Capture the cell that displays the provided text and extract its (x, y) central coordinate. 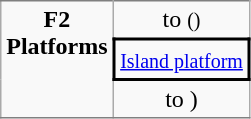
to ) (182, 98)
to () (182, 20)
F2Platforms (58, 60)
Island platform (182, 60)
